Search for the cell housing the specified text and yield its [x, y] center coordinate. 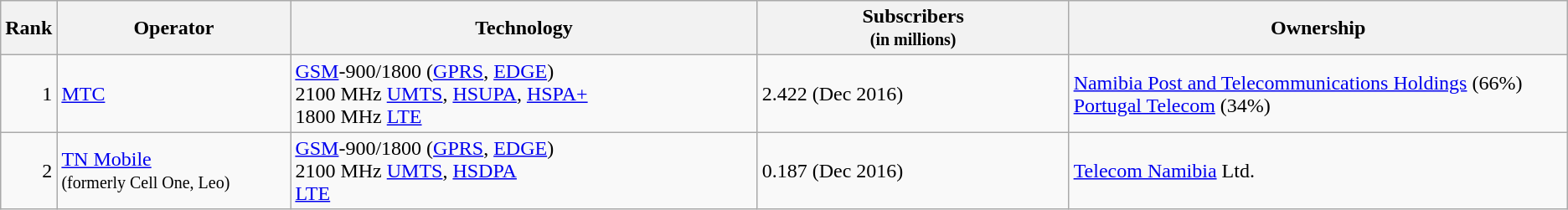
1 [28, 94]
2 [28, 171]
MTC [174, 94]
Operator [174, 28]
GSM-900/1800 (GPRS, EDGE)2100 MHz UMTS, HSUPA, HSPA+1800 MHz LTE [524, 94]
Rank [28, 28]
Namibia Post and Telecommunications Holdings (66%) Portugal Telecom (34%) [1318, 94]
GSM-900/1800 (GPRS, EDGE)2100 MHz UMTS, HSDPALTE [524, 171]
Ownership [1318, 28]
Subscribers(in millions) [913, 28]
2.422 (Dec 2016) [913, 94]
0.187 (Dec 2016) [913, 171]
Telecom Namibia Ltd. [1318, 171]
Technology [524, 28]
TN Mobile(formerly Cell One, Leo) [174, 171]
